Capture the cell that displays the provided text and extract its (X, Y) central coordinate. 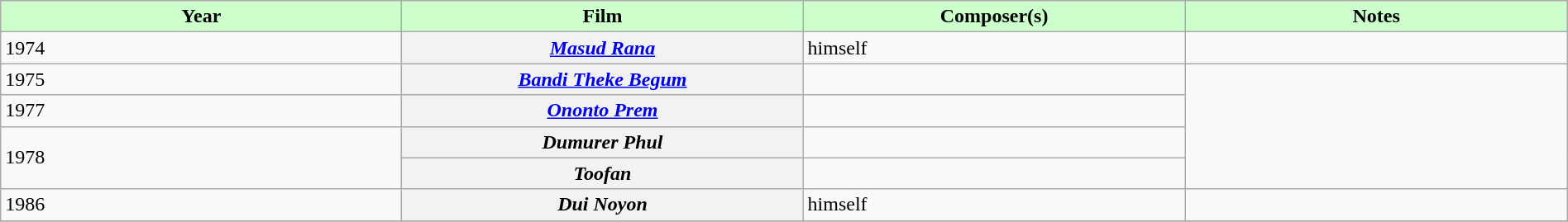
Dui Noyon (602, 205)
Composer(s) (994, 17)
1975 (202, 79)
Toofan (602, 173)
1978 (202, 158)
Dumurer Phul (602, 142)
Bandi Theke Begum (602, 79)
1974 (202, 48)
1986 (202, 205)
Notes (1376, 17)
1977 (202, 111)
Ononto Prem (602, 111)
Masud Rana (602, 48)
Year (202, 17)
Film (602, 17)
